Search for the cell housing the specified text and yield its [X, Y] center coordinate. 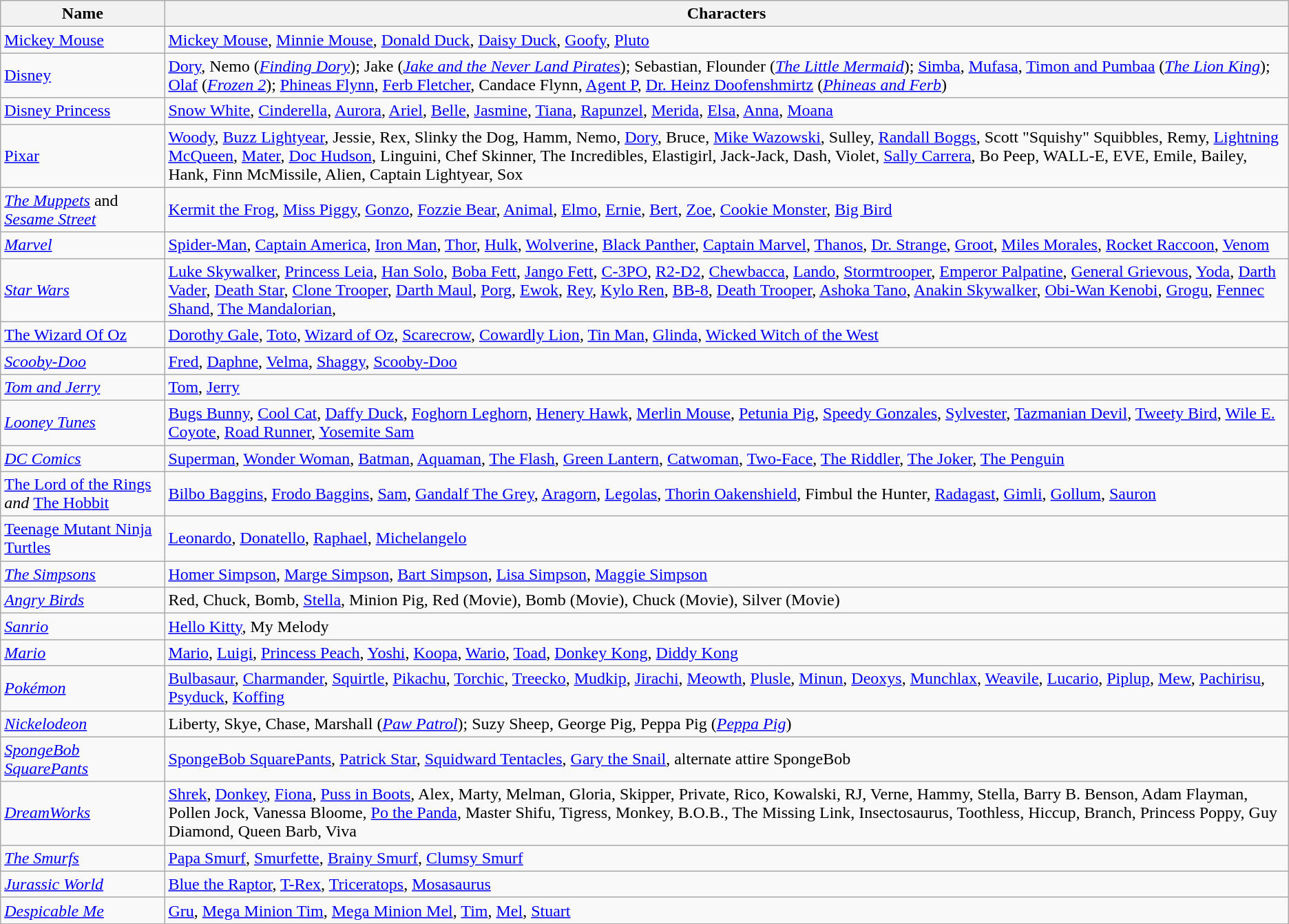
DC Comics [83, 458]
Blue the Raptor, T-Rex, Triceratops, Mosasaurus [726, 884]
Pokémon [83, 689]
SpongeBob SquarePants, Patrick Star, Squidward Tentacles, Gary the Snail, alternate attire SpongeBob [726, 759]
Mickey Mouse [83, 40]
Name [83, 14]
SpongeBob SquarePants [83, 759]
Looney Tunes [83, 423]
Tom and Jerry [83, 387]
The Simpsons [83, 574]
The Lord of the Rings and The Hobbit [83, 494]
The Muppets and Sesame Street [83, 209]
Fred, Daphne, Velma, Shaggy, Scooby-Doo [726, 361]
Gru, Mega Minion Tim, Mega Minion Mel, Tim, Mel, Stuart [726, 910]
DreamWorks [83, 813]
Hello Kitty, My Melody [726, 627]
Mickey Mouse, Minnie Mouse, Donald Duck, Daisy Duck, Goofy, Pluto [726, 40]
The Wizard Of Oz [83, 335]
Disney Princess [83, 111]
Superman, Wonder Woman, Batman, Aquaman, The Flash, Green Lantern, Catwoman, Two-Face, The Riddler, The Joker, The Penguin [726, 458]
Jurassic World [83, 884]
Papa Smurf, Smurfette, Brainy Smurf, Clumsy Smurf [726, 858]
Mario, Luigi, Princess Peach, Yoshi, Koopa, Wario, Toad, Donkey Kong, Diddy Kong [726, 653]
Bilbo Baggins, Frodo Baggins, Sam, Gandalf The Grey, Aragorn, Legolas, Thorin Oakenshield, Fimbul the Hunter, Radagast, Gimli, Gollum, Sauron [726, 494]
Pixar [83, 156]
Snow White, Cinderella, Aurora, Ariel, Belle, Jasmine, Tiana, Rapunzel, Merida, Elsa, Anna, Moana [726, 111]
Liberty, Skye, Chase, Marshall (Paw Patrol); Suzy Sheep, George Pig, Peppa Pig (Peppa Pig) [726, 724]
Star Wars [83, 290]
Marvel [83, 245]
Nickelodeon [83, 724]
Disney [83, 76]
Red, Chuck, Bomb, Stella, Minion Pig, Red (Movie), Bomb (Movie), Chuck (Movie), Silver (Movie) [726, 600]
Homer Simpson, Marge Simpson, Bart Simpson, Lisa Simpson, Maggie Simpson [726, 574]
Despicable Me [83, 910]
Sanrio [83, 627]
Scooby-Doo [83, 361]
Kermit the Frog, Miss Piggy, Gonzo, Fozzie Bear, Animal, Elmo, Ernie, Bert, Zoe, Cookie Monster, Big Bird [726, 209]
Leonardo, Donatello, Raphael, Michelangelo [726, 538]
Angry Birds [83, 600]
Dorothy Gale, Toto, Wizard of Oz, Scarecrow, Cowardly Lion, Tin Man, Glinda, Wicked Witch of the West [726, 335]
Tom, Jerry [726, 387]
Mario [83, 653]
Characters [726, 14]
The Smurfs [83, 858]
Teenage Mutant Ninja Turtles [83, 538]
